Detect which cell encompasses the target text, then output its [x, y] center coordinate. 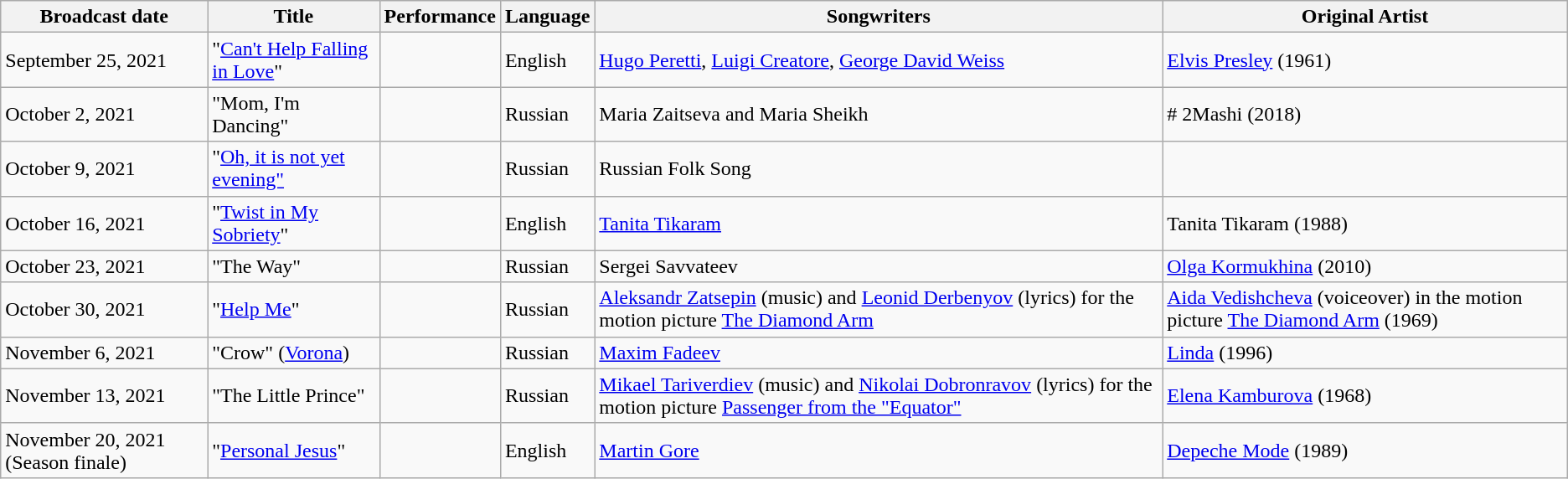
Elena Kamburova (1968) [1365, 395]
November 13, 2021 [104, 395]
Title [293, 17]
Tanita Tikaram (1988) [1365, 223]
November 6, 2021 [104, 353]
Maria Zaitseva and Maria Sheikh [879, 114]
October 9, 2021 [104, 169]
"Twist in My Sobriety" [293, 223]
"The Little Prince" [293, 395]
October 23, 2021 [104, 266]
"Mom, I'm Dancing" [293, 114]
Martin Gore [879, 451]
October 16, 2021 [104, 223]
"Help Me" [293, 310]
October 30, 2021 [104, 310]
Depeche Mode (1989) [1365, 451]
Tanita Tikaram [879, 223]
Aida Vedishcheva (voiceover) in the motion picture The Diamond Arm (1969) [1365, 310]
Aleksandr Zatsepin (music) and Leonid Derbenyov (lyrics) for the motion picture The Diamond Arm [879, 310]
Olga Kormukhina (2010) [1365, 266]
Hugo Peretti, Luigi Creatore, George David Weiss [879, 60]
"The Way" [293, 266]
# 2Mashi (2018) [1365, 114]
Mikael Tariverdiev (music) and Nikolai Dobronravov (lyrics) for the motion picture Passenger from the "Equator" [879, 395]
Russian Folk Song [879, 169]
Language [547, 17]
Sergei Savvateev [879, 266]
"Oh, it is not yet evening" [293, 169]
Broadcast date [104, 17]
"Crow" (Vorona) [293, 353]
Maxim Fadeev [879, 353]
November 20, 2021 (Season finale) [104, 451]
October 2, 2021 [104, 114]
"Personal Jesus" [293, 451]
"Can't Help Falling in Love" [293, 60]
Performance [440, 17]
Elvis Presley (1961) [1365, 60]
Songwriters [879, 17]
September 25, 2021 [104, 60]
Linda (1996) [1365, 353]
Original Artist [1365, 17]
